For the text-containing cell, return its midpoint in [X, Y] coordinate format. 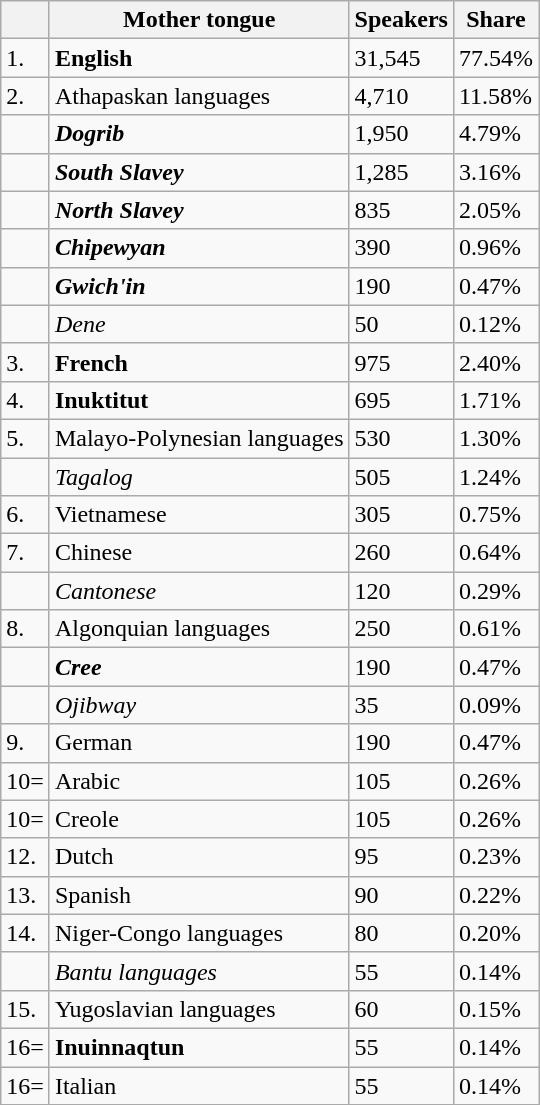
7. [26, 553]
975 [401, 362]
Tagalog [199, 477]
3. [26, 362]
80 [401, 933]
260 [401, 553]
Dogrib [199, 134]
6. [26, 515]
0.75% [496, 515]
Ojibway [199, 705]
60 [401, 1009]
Gwich'in [199, 286]
1,285 [401, 172]
1. [26, 58]
Inuinnaqtun [199, 1047]
11.58% [496, 96]
0.23% [496, 857]
8. [26, 629]
835 [401, 210]
Share [496, 20]
Inuktitut [199, 400]
Vietnamese [199, 515]
Athapaskan languages [199, 96]
0.29% [496, 591]
0.96% [496, 248]
Arabic [199, 781]
50 [401, 324]
0.22% [496, 895]
Mother tongue [199, 20]
120 [401, 591]
French [199, 362]
2. [26, 96]
695 [401, 400]
Italian [199, 1085]
0.61% [496, 629]
3.16% [496, 172]
Cree [199, 667]
12. [26, 857]
505 [401, 477]
1.24% [496, 477]
77.54% [496, 58]
390 [401, 248]
0.12% [496, 324]
Creole [199, 819]
2.40% [496, 362]
Malayo-Polynesian languages [199, 438]
305 [401, 515]
Algonquian languages [199, 629]
4.79% [496, 134]
530 [401, 438]
Chipewyan [199, 248]
Chinese [199, 553]
0.20% [496, 933]
5. [26, 438]
4,710 [401, 96]
1.30% [496, 438]
31,545 [401, 58]
250 [401, 629]
Speakers [401, 20]
2.05% [496, 210]
9. [26, 743]
Yugoslavian languages [199, 1009]
Dene [199, 324]
1.71% [496, 400]
Dutch [199, 857]
14. [26, 933]
South Slavey [199, 172]
90 [401, 895]
1,950 [401, 134]
0.09% [496, 705]
4. [26, 400]
0.64% [496, 553]
English [199, 58]
13. [26, 895]
North Slavey [199, 210]
German [199, 743]
Spanish [199, 895]
15. [26, 1009]
Cantonese [199, 591]
35 [401, 705]
Bantu languages [199, 971]
0.15% [496, 1009]
95 [401, 857]
Niger-Congo languages [199, 933]
